Extract the [x, y] coordinate from the center of the cell holding the provided text.  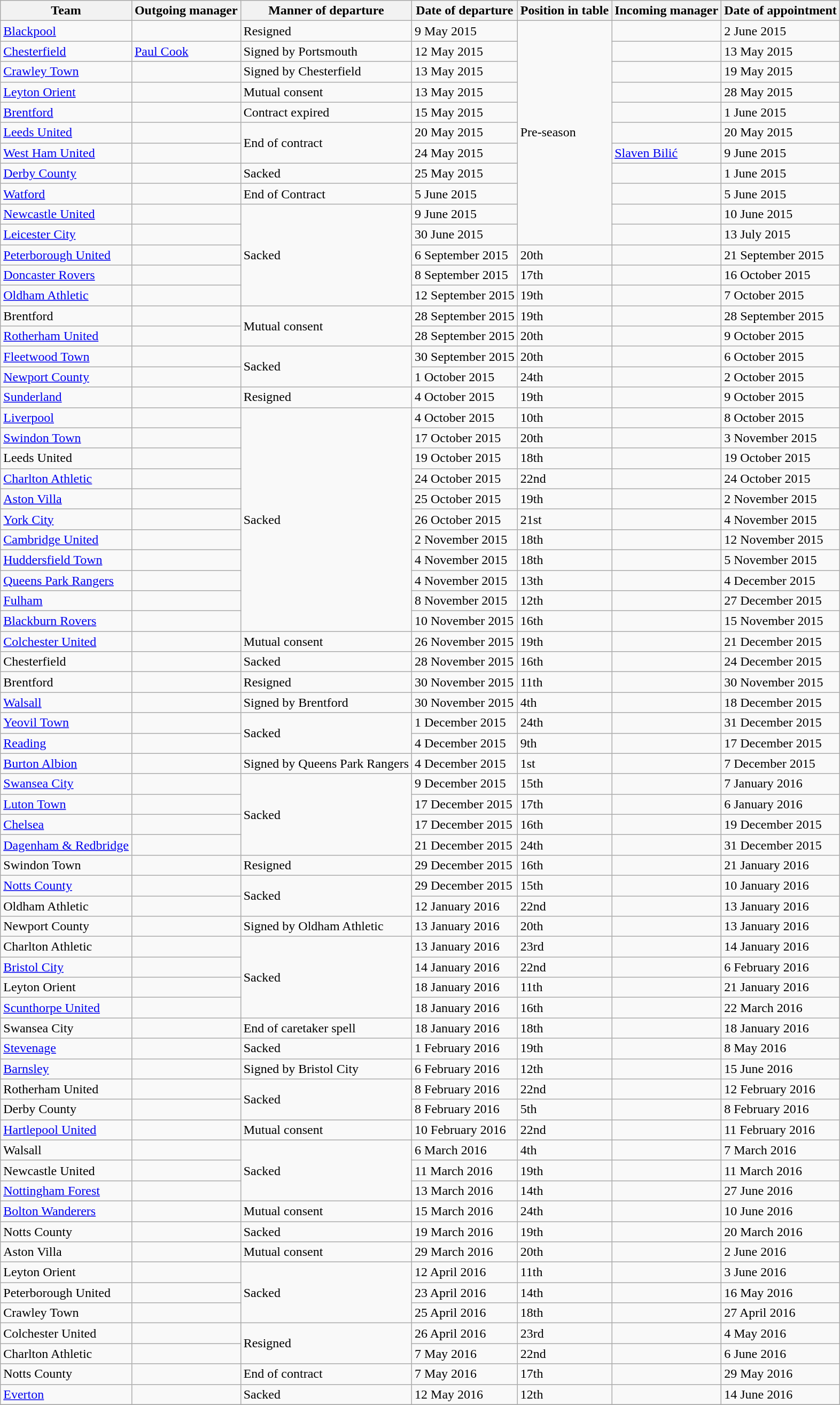
Liverpool [66, 418]
10 June 2015 [781, 214]
10th [564, 418]
Scunthorpe United [66, 1008]
Pre-season [564, 133]
12 May 2016 [465, 1394]
Signed by Portsmouth [326, 51]
Paul Cook [186, 51]
10 November 2015 [465, 621]
10 January 2016 [781, 885]
Hartlepool United [66, 1130]
12 April 2016 [465, 1272]
3 November 2015 [781, 438]
21 September 2015 [781, 255]
2 October 2015 [781, 377]
29 May 2016 [781, 1374]
29 March 2016 [465, 1252]
Luton Town [66, 804]
27 April 2016 [781, 1313]
12 May 2015 [465, 51]
Blackburn Rovers [66, 621]
19 December 2015 [781, 824]
Watford [66, 194]
Barnsley [66, 1069]
Signed by Oldham Athletic [326, 927]
Doncaster Rovers [66, 275]
Huddersfield Town [66, 560]
13th [564, 580]
Dagenham & Redbridge [66, 845]
2 June 2015 [781, 31]
21st [564, 519]
19 March 2016 [465, 1231]
15 November 2015 [781, 621]
20 March 2016 [781, 1231]
4 May 2016 [781, 1333]
End of Contract [326, 194]
7 December 2015 [781, 763]
30 September 2015 [465, 357]
Yeovil Town [66, 723]
9 May 2015 [465, 31]
25 May 2015 [465, 173]
24 December 2015 [781, 662]
9th [564, 743]
18 December 2015 [781, 702]
Incoming manager [667, 11]
16 May 2016 [781, 1293]
19 May 2015 [781, 72]
West Ham United [66, 153]
Date of appointment [781, 11]
2 June 2016 [781, 1252]
8 October 2015 [781, 418]
Stevenage [66, 1048]
26 November 2015 [465, 642]
6 March 2016 [465, 1150]
Position in table [564, 11]
13 July 2015 [781, 234]
25 April 2016 [465, 1313]
Signed by Bristol City [326, 1069]
10 June 2016 [781, 1211]
Fleetwood Town [66, 357]
26 October 2015 [465, 519]
7 March 2016 [781, 1150]
12 September 2015 [465, 296]
13 March 2016 [465, 1191]
Bristol City [66, 967]
12 January 2016 [465, 906]
26 April 2016 [465, 1333]
Blackpool [66, 31]
Outgoing manager [186, 11]
1 February 2016 [465, 1048]
3 June 2016 [781, 1272]
Chelsea [66, 824]
York City [66, 519]
Cambridge United [66, 539]
Slaven Bilić [667, 153]
9 December 2015 [465, 784]
Queens Park Rangers [66, 580]
6 September 2015 [465, 255]
15 June 2016 [781, 1069]
25 October 2015 [465, 499]
30 June 2015 [465, 234]
5th [564, 1109]
Leicester City [66, 234]
6 January 2016 [781, 804]
27 December 2015 [781, 601]
10 February 2016 [465, 1130]
28 November 2015 [465, 662]
Signed by Brentford [326, 702]
24 May 2015 [465, 153]
Fulham [66, 601]
Date of departure [465, 11]
1 October 2015 [465, 377]
1st [564, 763]
8 September 2015 [465, 275]
11 February 2016 [781, 1130]
12 February 2016 [781, 1089]
Manner of departure [326, 11]
14 June 2016 [781, 1394]
Reading [66, 743]
Contract expired [326, 112]
1 December 2015 [465, 723]
Nottingham Forest [66, 1191]
5 November 2015 [781, 560]
Everton [66, 1394]
28 May 2015 [781, 92]
Team [66, 11]
16 October 2015 [781, 275]
7 January 2016 [781, 784]
7 October 2015 [781, 296]
Sunderland [66, 397]
12 November 2015 [781, 539]
Bolton Wanderers [66, 1211]
23 April 2016 [465, 1293]
22 March 2016 [781, 1008]
8 May 2016 [781, 1048]
Signed by Chesterfield [326, 72]
17 October 2015 [465, 438]
End of caretaker spell [326, 1028]
6 June 2016 [781, 1354]
Burton Albion [66, 763]
8 November 2015 [465, 601]
Signed by Queens Park Rangers [326, 763]
27 June 2016 [781, 1191]
6 October 2015 [781, 357]
15 May 2015 [465, 112]
15 March 2016 [465, 1211]
